Output the (x, y) coordinate of the center of the cell containing the given text.  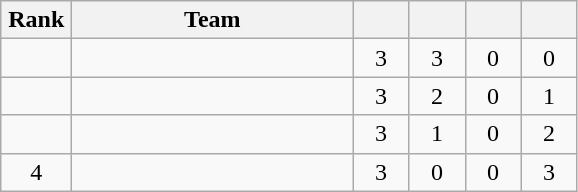
Rank (36, 20)
Team (212, 20)
4 (36, 172)
